Return the [X, Y] coordinate for the center point of the cell that contains the specified text.  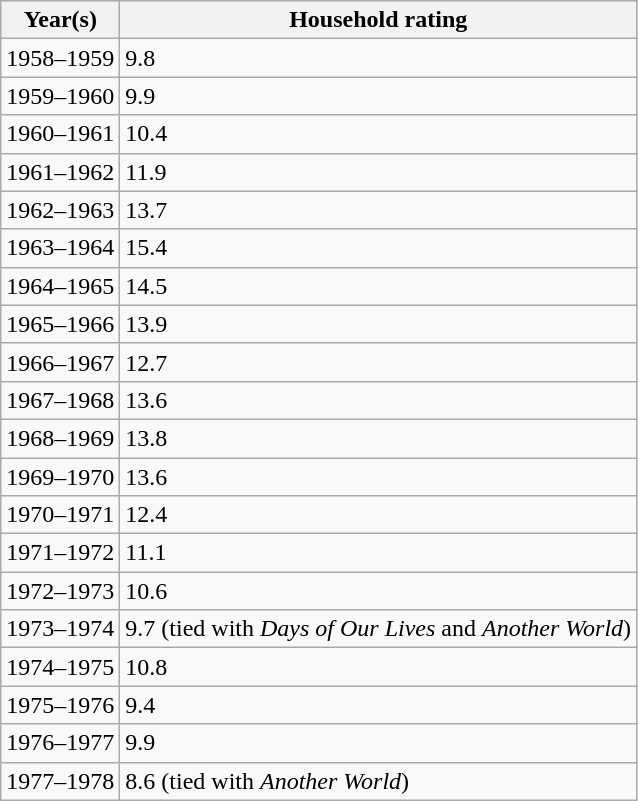
1977–1978 [60, 781]
11.1 [378, 553]
13.8 [378, 438]
15.4 [378, 248]
13.9 [378, 324]
14.5 [378, 286]
1974–1975 [60, 667]
1973–1974 [60, 629]
1961–1962 [60, 172]
1976–1977 [60, 743]
1967–1968 [60, 400]
1968–1969 [60, 438]
9.4 [378, 705]
9.7 (tied with Days of Our Lives and Another World) [378, 629]
13.7 [378, 210]
Year(s) [60, 20]
1963–1964 [60, 248]
11.9 [378, 172]
1959–1960 [60, 96]
10.8 [378, 667]
1960–1961 [60, 134]
8.6 (tied with Another World) [378, 781]
1969–1970 [60, 477]
1972–1973 [60, 591]
1962–1963 [60, 210]
1965–1966 [60, 324]
9.8 [378, 58]
1958–1959 [60, 58]
12.7 [378, 362]
Household rating [378, 20]
1975–1976 [60, 705]
1966–1967 [60, 362]
1970–1971 [60, 515]
1971–1972 [60, 553]
10.6 [378, 591]
10.4 [378, 134]
12.4 [378, 515]
1964–1965 [60, 286]
